Return the (x, y) coordinate for the center point of the cell that contains the specified text.  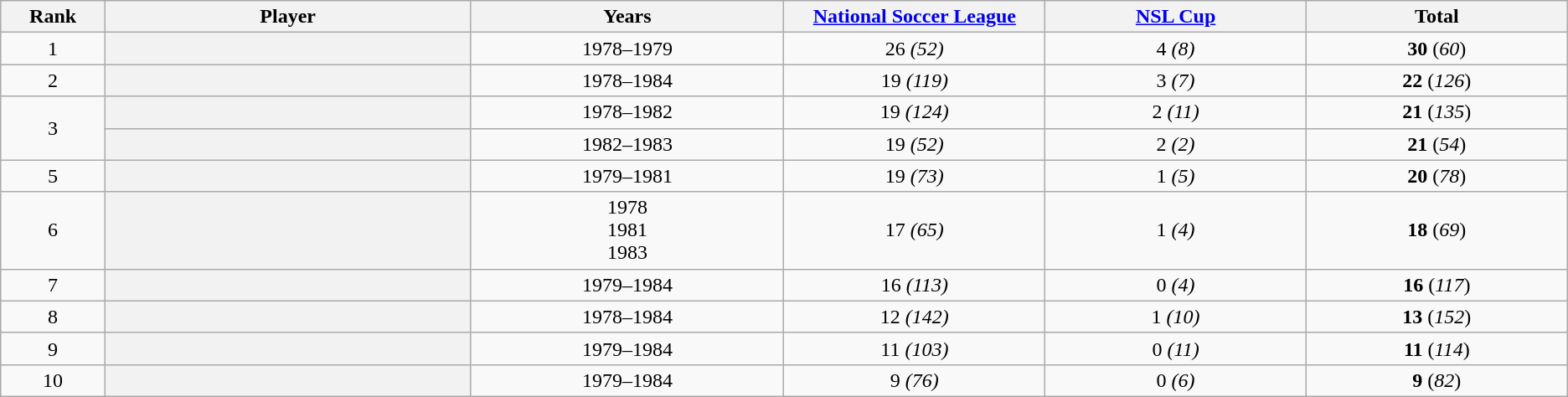
NSL Cup (1176, 17)
Years (627, 17)
11 (114) (1436, 348)
9 (54, 348)
9 (76) (915, 380)
17 (65) (915, 230)
1982–1983 (627, 144)
7 (54, 285)
12 (142) (915, 317)
9 (82) (1436, 380)
1 (54, 49)
Player (287, 17)
20 (78) (1436, 176)
197819811983 (627, 230)
Rank (54, 17)
5 (54, 176)
19 (119) (915, 80)
8 (54, 317)
0 (11) (1176, 348)
22 (126) (1436, 80)
2 (54, 80)
1 (10) (1176, 317)
21 (54) (1436, 144)
30 (60) (1436, 49)
1 (4) (1176, 230)
19 (73) (915, 176)
1978–1982 (627, 112)
National Soccer League (915, 17)
10 (54, 380)
0 (4) (1176, 285)
19 (124) (915, 112)
2 (11) (1176, 112)
19 (52) (915, 144)
18 (69) (1436, 230)
3 (54, 128)
1978–1979 (627, 49)
16 (117) (1436, 285)
1 (5) (1176, 176)
3 (7) (1176, 80)
0 (6) (1176, 380)
4 (8) (1176, 49)
Total (1436, 17)
21 (135) (1436, 112)
1979–1981 (627, 176)
16 (113) (915, 285)
13 (152) (1436, 317)
6 (54, 230)
11 (103) (915, 348)
26 (52) (915, 49)
2 (2) (1176, 144)
